Identify which cell holds the provided text, then report its [x, y] central coordinate. 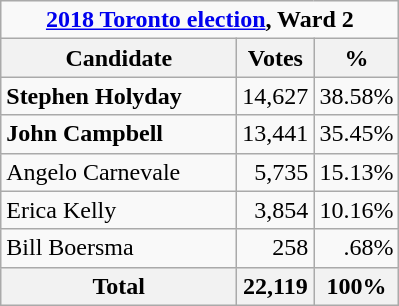
.68% [356, 248]
35.45% [356, 134]
Votes [276, 58]
Erica Kelly [119, 210]
John Campbell [119, 134]
38.58% [356, 96]
Angelo Carnevale [119, 172]
22,119 [276, 286]
3,854 [276, 210]
Total [119, 286]
2018 Toronto election, Ward 2 [200, 20]
13,441 [276, 134]
Bill Boersma [119, 248]
5,735 [276, 172]
10.16% [356, 210]
14,627 [276, 96]
Candidate [119, 58]
15.13% [356, 172]
258 [276, 248]
Stephen Holyday [119, 96]
% [356, 58]
100% [356, 286]
